For the text-containing cell, return its midpoint in (X, Y) coordinate format. 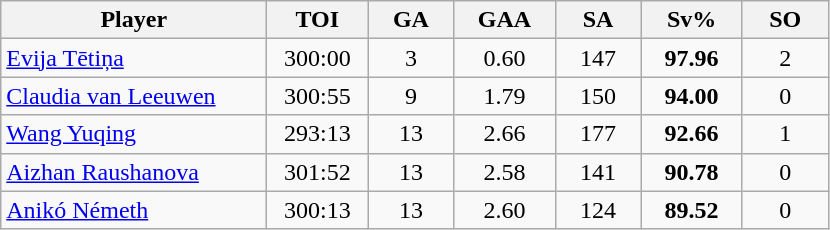
Sv% (692, 20)
147 (598, 58)
301:52 (318, 172)
Anikó Németh (134, 210)
300:13 (318, 210)
2 (785, 58)
141 (598, 172)
GA (411, 20)
150 (598, 96)
Player (134, 20)
SA (598, 20)
1.79 (504, 96)
GAA (504, 20)
300:55 (318, 96)
300:00 (318, 58)
89.52 (692, 210)
177 (598, 134)
2.58 (504, 172)
Evija Tētiņa (134, 58)
2.66 (504, 134)
124 (598, 210)
2.60 (504, 210)
Aizhan Raushanova (134, 172)
SO (785, 20)
Wang Yuqing (134, 134)
92.66 (692, 134)
9 (411, 96)
Claudia van Leeuwen (134, 96)
TOI (318, 20)
0.60 (504, 58)
293:13 (318, 134)
94.00 (692, 96)
3 (411, 58)
1 (785, 134)
97.96 (692, 58)
90.78 (692, 172)
